Detect which cell encompasses the target text, then output its (x, y) center coordinate. 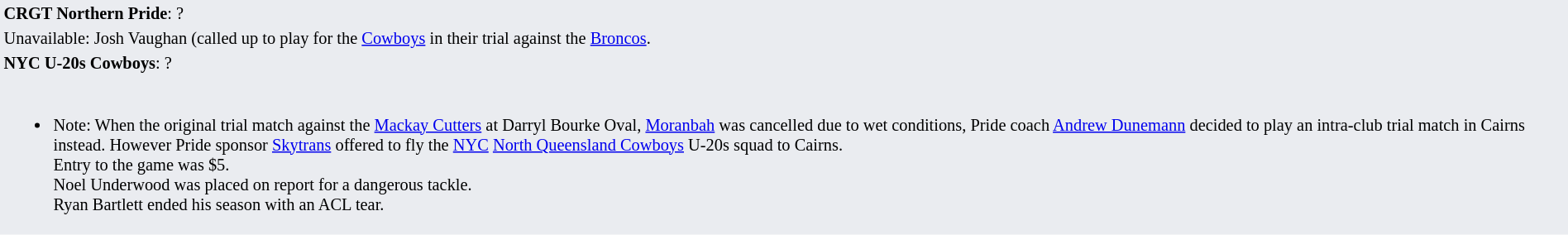
NYC U-20s Cowboys: ? (784, 63)
CRGT Northern Pride: ? (784, 13)
Unavailable: Josh Vaughan (called up to play for the Cowboys in their trial against the Broncos. (784, 38)
